From the cell containing the given text, extract its center point as (x, y) coordinate. 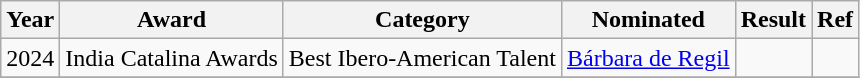
Year (30, 20)
Award (172, 20)
Result (773, 20)
India Catalina Awards (172, 58)
Category (422, 20)
Best Ibero-American Talent (422, 58)
Ref (836, 20)
Bárbara de Regil (648, 58)
2024 (30, 58)
Nominated (648, 20)
